Determine the [X, Y] coordinate at the center of the cell enclosing the given text.  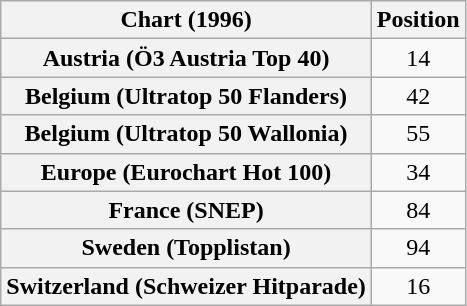
Belgium (Ultratop 50 Flanders) [186, 96]
Sweden (Topplistan) [186, 248]
Switzerland (Schweizer Hitparade) [186, 286]
Chart (1996) [186, 20]
94 [418, 248]
Belgium (Ultratop 50 Wallonia) [186, 134]
55 [418, 134]
14 [418, 58]
42 [418, 96]
France (SNEP) [186, 210]
Austria (Ö3 Austria Top 40) [186, 58]
Position [418, 20]
16 [418, 286]
Europe (Eurochart Hot 100) [186, 172]
84 [418, 210]
34 [418, 172]
